Return [x, y] of the center of cell containing provided text 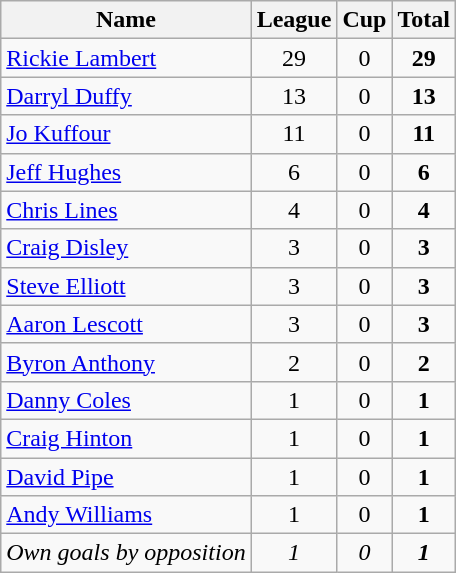
David Pipe [126, 477]
Rickie Lambert [126, 58]
Total [424, 20]
Cup [364, 20]
Chris Lines [126, 210]
Darryl Duffy [126, 96]
Own goals by opposition [126, 553]
Andy Williams [126, 515]
Name [126, 20]
Byron Anthony [126, 362]
League [294, 20]
Jeff Hughes [126, 172]
Danny Coles [126, 400]
Craig Hinton [126, 438]
Aaron Lescott [126, 324]
Jo Kuffour [126, 134]
Craig Disley [126, 248]
Steve Elliott [126, 286]
